Pinpoint the cell where the given text exists, returning its [x, y] midpoint coordinate. 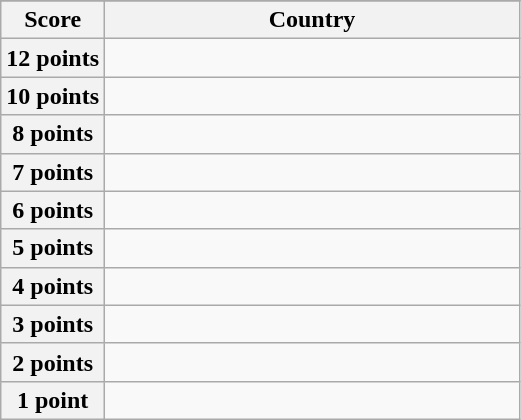
6 points [53, 210]
2 points [53, 362]
7 points [53, 172]
3 points [53, 324]
Score [53, 20]
Country [312, 20]
1 point [53, 400]
12 points [53, 58]
4 points [53, 286]
10 points [53, 96]
5 points [53, 248]
8 points [53, 134]
